Pinpoint the cell where the given text exists, returning its [x, y] midpoint coordinate. 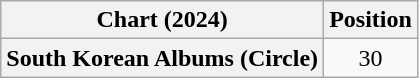
Position [371, 20]
South Korean Albums (Circle) [162, 58]
30 [371, 58]
Chart (2024) [162, 20]
